Return (X, Y) of the center of cell containing provided text 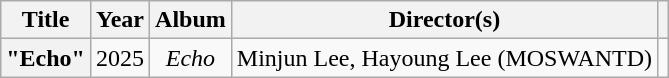
Title (46, 20)
Year (120, 20)
Album (191, 20)
Echo (191, 58)
2025 (120, 58)
Minjun Lee, Hayoung Lee (MOSWANTD) (444, 58)
"Echo" (46, 58)
Director(s) (444, 20)
